Search for the cell housing the specified text and yield its [x, y] center coordinate. 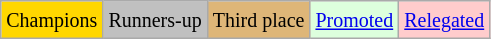
Champions [52, 20]
Runners-up [155, 20]
Third place [258, 20]
Relegated [444, 20]
Promoted [354, 20]
